For the text-containing cell, return its midpoint in (x, y) coordinate format. 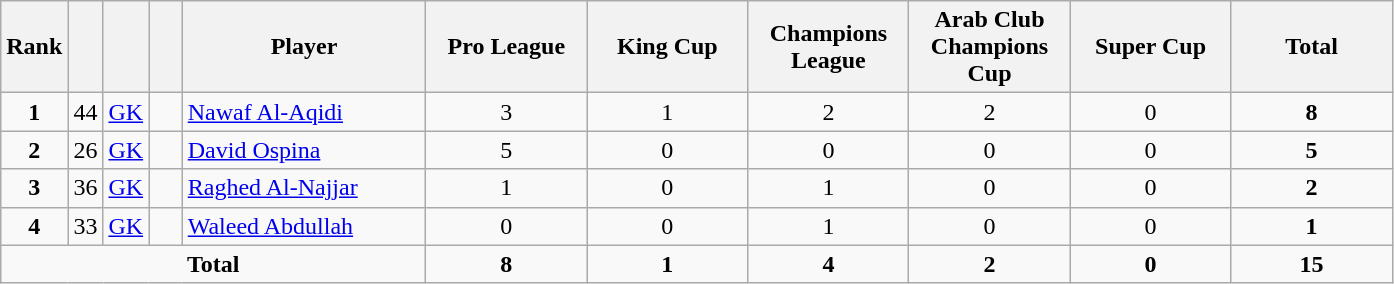
Raghed Al-Najjar (304, 188)
Rank (34, 47)
26 (86, 150)
Nawaf Al-Aqidi (304, 112)
Waleed Abdullah (304, 226)
King Cup (668, 47)
Arab Club Champions Cup (990, 47)
15 (1312, 264)
David Ospina (304, 150)
Champions League (828, 47)
36 (86, 188)
33 (86, 226)
Super Cup (1150, 47)
44 (86, 112)
Player (304, 47)
Pro League (506, 47)
